Identify which cell holds the provided text, then report its [X, Y] central coordinate. 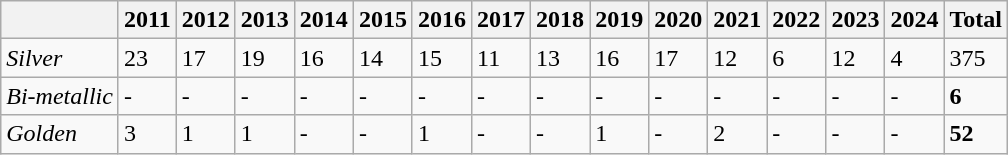
Silver [60, 58]
3 [147, 134]
2021 [738, 20]
4 [914, 58]
2012 [206, 20]
2022 [796, 20]
375 [976, 58]
2011 [147, 20]
2013 [264, 20]
2014 [324, 20]
2 [738, 134]
2024 [914, 20]
14 [382, 58]
2020 [678, 20]
2018 [560, 20]
2016 [442, 20]
52 [976, 134]
Golden [60, 134]
11 [502, 58]
15 [442, 58]
2015 [382, 20]
Total [976, 20]
23 [147, 58]
Bi-metallic [60, 96]
2023 [856, 20]
13 [560, 58]
2017 [502, 20]
2019 [620, 20]
19 [264, 58]
